Return (x, y) of the center of cell containing provided text 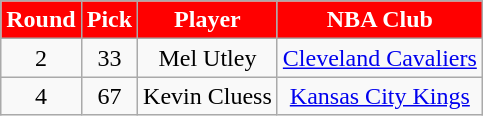
33 (109, 58)
4 (41, 96)
67 (109, 96)
NBA Club (380, 20)
Kansas City Kings (380, 96)
Kevin Cluess (208, 96)
Cleveland Cavaliers (380, 58)
Pick (109, 20)
Mel Utley (208, 58)
2 (41, 58)
Player (208, 20)
Round (41, 20)
